Capture the cell that displays the provided text and extract its (x, y) central coordinate. 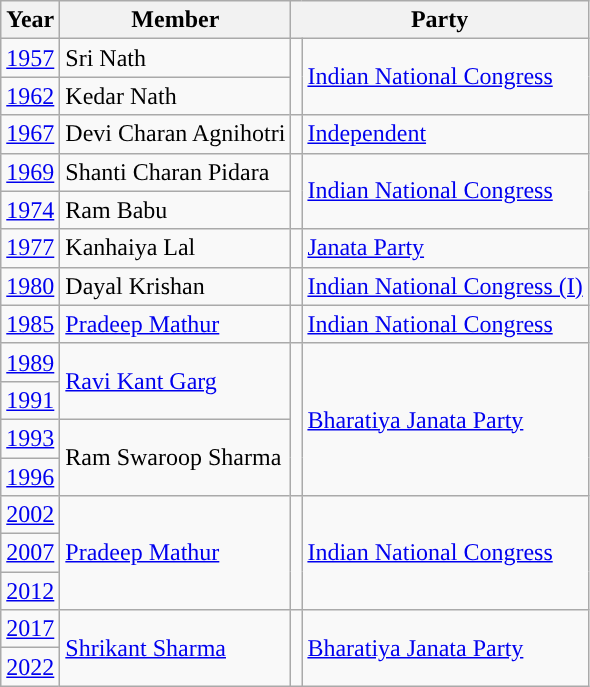
2017 (30, 629)
1974 (30, 210)
1989 (30, 362)
2022 (30, 667)
1977 (30, 248)
1993 (30, 438)
Janata Party (445, 248)
Ram Babu (176, 210)
Shrikant Sharma (176, 648)
1985 (30, 324)
Indian National Congress (I) (445, 286)
Year (30, 20)
1962 (30, 96)
2002 (30, 515)
Dayal Krishan (176, 286)
Ram Swaroop Sharma (176, 457)
Devi Charan Agnihotri (176, 134)
Sri Nath (176, 58)
2007 (30, 553)
1969 (30, 172)
Member (176, 20)
Kanhaiya Lal (176, 248)
Party (440, 20)
Kedar Nath (176, 96)
Ravi Kant Garg (176, 381)
1967 (30, 134)
1957 (30, 58)
Independent (445, 134)
2012 (30, 591)
Shanti Charan Pidara (176, 172)
1980 (30, 286)
1996 (30, 477)
1991 (30, 400)
